Return [x, y] of the center of cell containing provided text 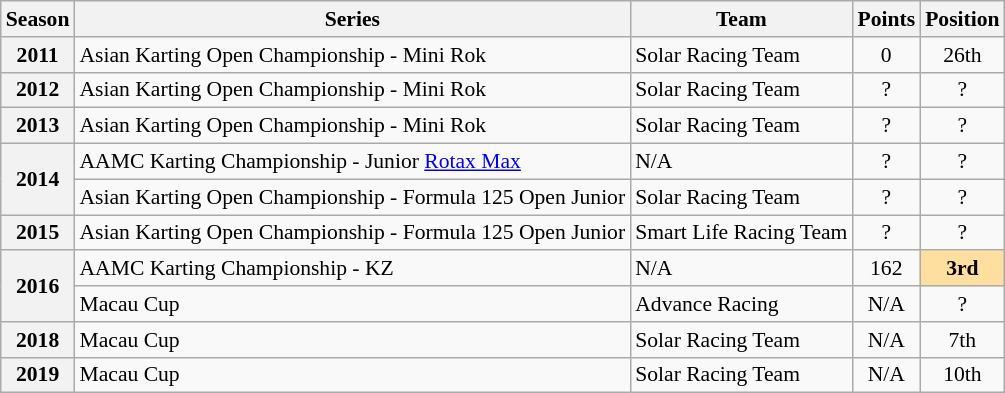
162 [886, 269]
10th [962, 375]
7th [962, 340]
AAMC Karting Championship - KZ [352, 269]
Season [38, 19]
Series [352, 19]
2019 [38, 375]
Smart Life Racing Team [741, 233]
Team [741, 19]
AAMC Karting Championship - Junior Rotax Max [352, 162]
Position [962, 19]
2012 [38, 90]
2016 [38, 286]
2015 [38, 233]
2011 [38, 55]
26th [962, 55]
0 [886, 55]
2014 [38, 180]
3rd [962, 269]
Points [886, 19]
Advance Racing [741, 304]
2013 [38, 126]
2018 [38, 340]
